For the text-containing cell, return its midpoint in [X, Y] coordinate format. 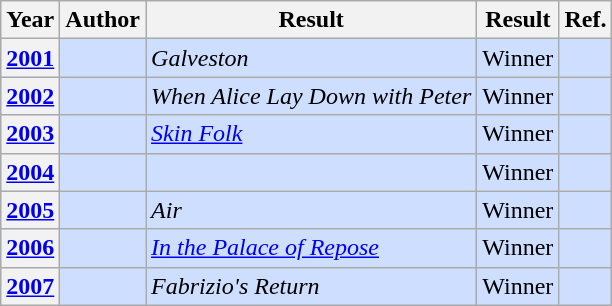
Author [103, 20]
Ref. [586, 20]
Fabrizio's Return [312, 286]
2005 [30, 210]
2002 [30, 96]
2003 [30, 134]
In the Palace of Repose [312, 248]
When Alice Lay Down with Peter [312, 96]
Air [312, 210]
Year [30, 20]
2004 [30, 172]
2007 [30, 286]
2001 [30, 58]
Galveston [312, 58]
Skin Folk [312, 134]
2006 [30, 248]
